Locate the cell with the specified text and output its (x, y) center coordinate. 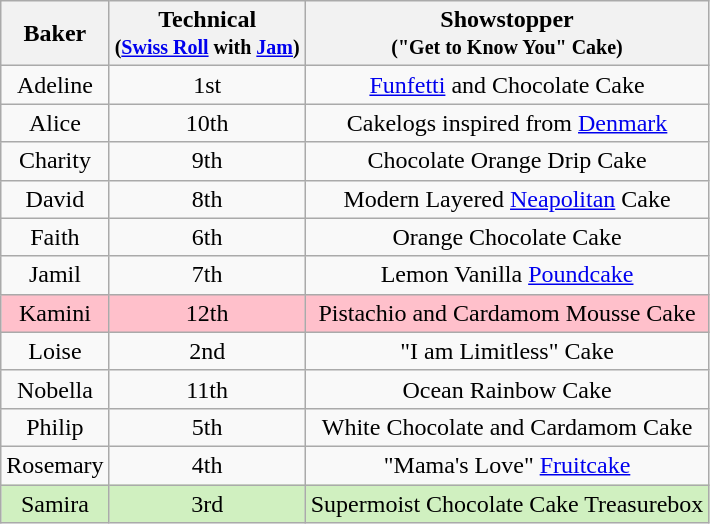
White Chocolate and Cardamom Cake (507, 427)
Chocolate Orange Drip Cake (507, 161)
David (55, 199)
Faith (55, 237)
9th (207, 161)
Alice (55, 123)
Lemon Vanilla Poundcake (507, 275)
11th (207, 389)
Philip (55, 427)
12th (207, 313)
Orange Chocolate Cake (507, 237)
Baker (55, 34)
Kamini (55, 313)
8th (207, 199)
Rosemary (55, 465)
"Mama's Love" Fruitcake (507, 465)
3rd (207, 503)
Technical(Swiss Roll with Jam) (207, 34)
Ocean Rainbow Cake (507, 389)
Samira (55, 503)
4th (207, 465)
Modern Layered Neapolitan Cake (507, 199)
Funfetti and Chocolate Cake (507, 85)
Nobella (55, 389)
5th (207, 427)
Pistachio and Cardamom Mousse Cake (507, 313)
Cakelogs inspired from Denmark (507, 123)
Adeline (55, 85)
Showstopper("Get to Know You" Cake) (507, 34)
Supermoist Chocolate Cake Treasurebox (507, 503)
Loise (55, 351)
6th (207, 237)
7th (207, 275)
"I am Limitless" Cake (507, 351)
Charity (55, 161)
10th (207, 123)
2nd (207, 351)
1st (207, 85)
Jamil (55, 275)
